From the cell containing the given text, extract its center point as [X, Y] coordinate. 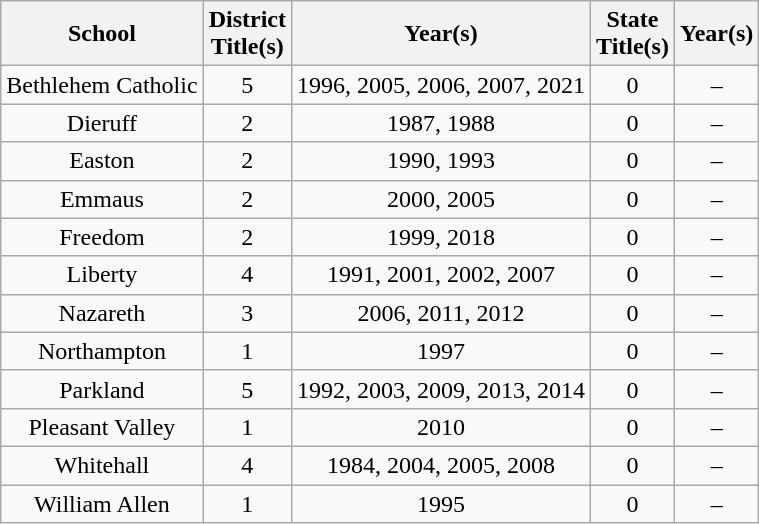
Parkland [102, 389]
3 [247, 313]
1995 [440, 503]
1996, 2005, 2006, 2007, 2021 [440, 85]
Easton [102, 161]
1987, 1988 [440, 123]
Dieruff [102, 123]
2000, 2005 [440, 199]
Nazareth [102, 313]
2006, 2011, 2012 [440, 313]
Emmaus [102, 199]
StateTitle(s) [633, 34]
Freedom [102, 237]
William Allen [102, 503]
2010 [440, 427]
1992, 2003, 2009, 2013, 2014 [440, 389]
Pleasant Valley [102, 427]
1984, 2004, 2005, 2008 [440, 465]
1990, 1993 [440, 161]
1991, 2001, 2002, 2007 [440, 275]
Whitehall [102, 465]
DistrictTitle(s) [247, 34]
Bethlehem Catholic [102, 85]
Northampton [102, 351]
1997 [440, 351]
School [102, 34]
1999, 2018 [440, 237]
Liberty [102, 275]
